Pinpoint the cell where the given text exists, returning its (X, Y) midpoint coordinate. 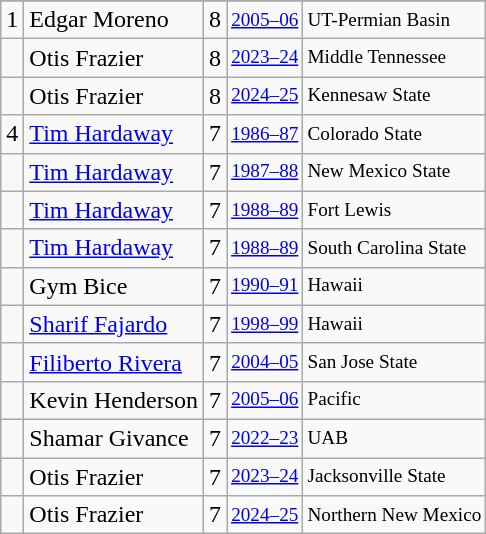
Fort Lewis (394, 210)
UAB (394, 438)
Jacksonville State (394, 477)
Pacific (394, 400)
1986–87 (265, 134)
1987–88 (265, 172)
Filiberto Rivera (114, 362)
Kennesaw State (394, 96)
New Mexico State (394, 172)
Kevin Henderson (114, 400)
South Carolina State (394, 248)
Sharif Fajardo (114, 324)
Shamar Givance (114, 438)
1 (12, 20)
4 (12, 134)
2004–05 (265, 362)
Colorado State (394, 134)
UT-Permian Basin (394, 20)
Middle Tennessee (394, 58)
Gym Bice (114, 286)
San Jose State (394, 362)
1990–91 (265, 286)
Edgar Moreno (114, 20)
1998–99 (265, 324)
2022–23 (265, 438)
Northern New Mexico (394, 515)
